Locate the cell with the specified text and output its (X, Y) center coordinate. 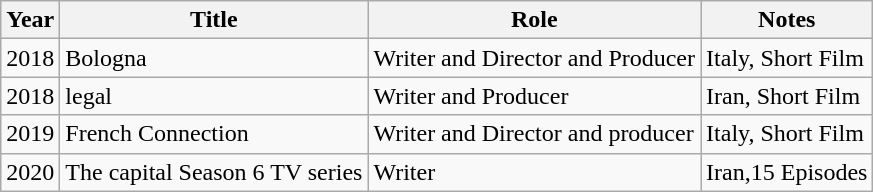
legal (214, 96)
The capital Season 6 TV series (214, 172)
Writer and Producer (534, 96)
Notes (787, 20)
Iran, Short Film (787, 96)
French Connection (214, 134)
Title (214, 20)
Role (534, 20)
Writer (534, 172)
2020 (30, 172)
Writer and Director and Producer (534, 58)
Bologna (214, 58)
Iran,15 Episodes (787, 172)
Writer and Director and producer (534, 134)
Year (30, 20)
2019 (30, 134)
